Pinpoint the cell where the given text exists, returning its (X, Y) midpoint coordinate. 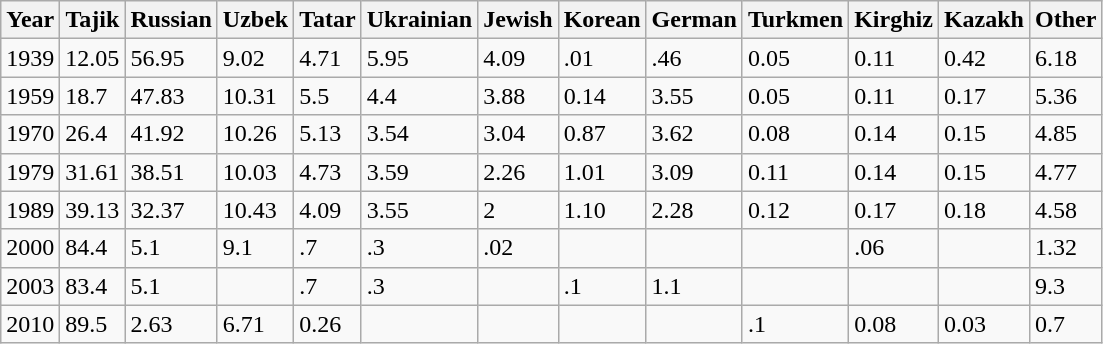
Russian (171, 20)
2.26 (518, 172)
1.1 (694, 286)
10.03 (255, 172)
Jewish (518, 20)
5.13 (328, 134)
3.88 (518, 96)
German (694, 20)
.46 (694, 58)
0.87 (602, 134)
Ukrainian (419, 20)
1979 (30, 172)
4.73 (328, 172)
0.42 (984, 58)
3.54 (419, 134)
56.95 (171, 58)
0.7 (1065, 324)
31.61 (92, 172)
1959 (30, 96)
Tajik (92, 20)
5.5 (328, 96)
9.02 (255, 58)
84.4 (92, 248)
39.13 (92, 210)
18.7 (92, 96)
6.18 (1065, 58)
26.4 (92, 134)
0.03 (984, 324)
Turkmen (795, 20)
0.26 (328, 324)
.02 (518, 248)
10.31 (255, 96)
Kazakh (984, 20)
32.37 (171, 210)
.01 (602, 58)
1.10 (602, 210)
4.71 (328, 58)
41.92 (171, 134)
4.85 (1065, 134)
12.05 (92, 58)
38.51 (171, 172)
Year (30, 20)
5.36 (1065, 96)
1.01 (602, 172)
89.5 (92, 324)
2000 (30, 248)
10.26 (255, 134)
0.12 (795, 210)
4.77 (1065, 172)
10.43 (255, 210)
0.18 (984, 210)
47.83 (171, 96)
1970 (30, 134)
9.1 (255, 248)
2010 (30, 324)
3.09 (694, 172)
1.32 (1065, 248)
6.71 (255, 324)
3.04 (518, 134)
4.58 (1065, 210)
4.4 (419, 96)
Korean (602, 20)
1939 (30, 58)
83.4 (92, 286)
3.62 (694, 134)
2.63 (171, 324)
.06 (894, 248)
5.95 (419, 58)
2003 (30, 286)
Other (1065, 20)
Tatar (328, 20)
Uzbek (255, 20)
2.28 (694, 210)
1989 (30, 210)
Kirghiz (894, 20)
9.3 (1065, 286)
3.59 (419, 172)
2 (518, 210)
